Identify which cell holds the provided text, then report its [x, y] central coordinate. 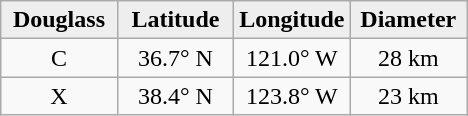
28 km [408, 58]
36.7° N [175, 58]
Douglass [59, 20]
121.0° W [292, 58]
Diameter [408, 20]
123.8° W [292, 96]
Longitude [292, 20]
C [59, 58]
23 km [408, 96]
38.4° N [175, 96]
Latitude [175, 20]
X [59, 96]
